Find where the given text appears and provide that cell's center as (x, y) coordinate. 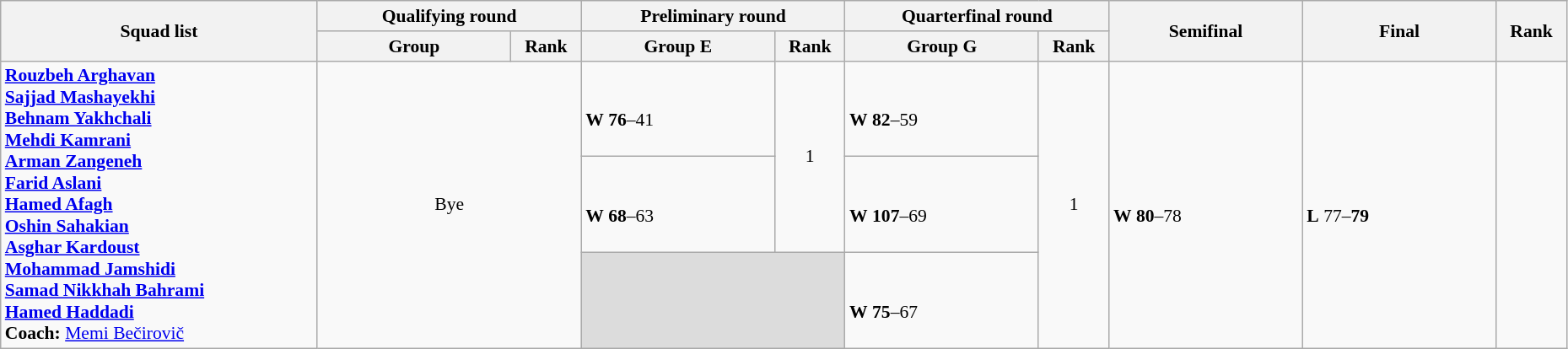
Quarterfinal round (977, 16)
W 82–59 (941, 109)
Group E (678, 46)
Qualifying round (449, 16)
Final (1398, 30)
L 77–79 (1398, 205)
W 75–67 (941, 301)
W 80–78 (1206, 205)
Squad list (159, 30)
Bye (449, 205)
W 76–41 (678, 109)
W 107–69 (941, 205)
Preliminary round (714, 16)
Group G (941, 46)
Semifinal (1206, 30)
Group (413, 46)
W 68–63 (678, 205)
